Return (x, y) of the center of cell containing provided text 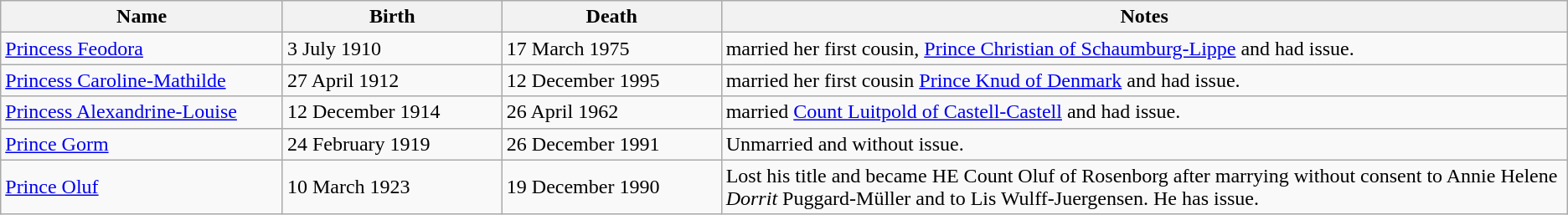
Princess Caroline-Mathilde (142, 80)
24 February 1919 (392, 144)
Notes (1144, 17)
10 March 1923 (392, 187)
Birth (392, 17)
26 April 1962 (611, 112)
Princess Alexandrine-Louise (142, 112)
Unmarried and without issue. (1144, 144)
26 December 1991 (611, 144)
12 December 1914 (392, 112)
Name (142, 17)
married Count Luitpold of Castell-Castell and had issue. (1144, 112)
3 July 1910 (392, 49)
17 March 1975 (611, 49)
married her first cousin Prince Knud of Denmark and had issue. (1144, 80)
married her first cousin, Prince Christian of Schaumburg-Lippe and had issue. (1144, 49)
Princess Feodora (142, 49)
Death (611, 17)
Prince Oluf (142, 187)
Prince Gorm (142, 144)
12 December 1995 (611, 80)
27 April 1912 (392, 80)
19 December 1990 (611, 187)
